Find where the given text appears and provide that cell's center as (x, y) coordinate. 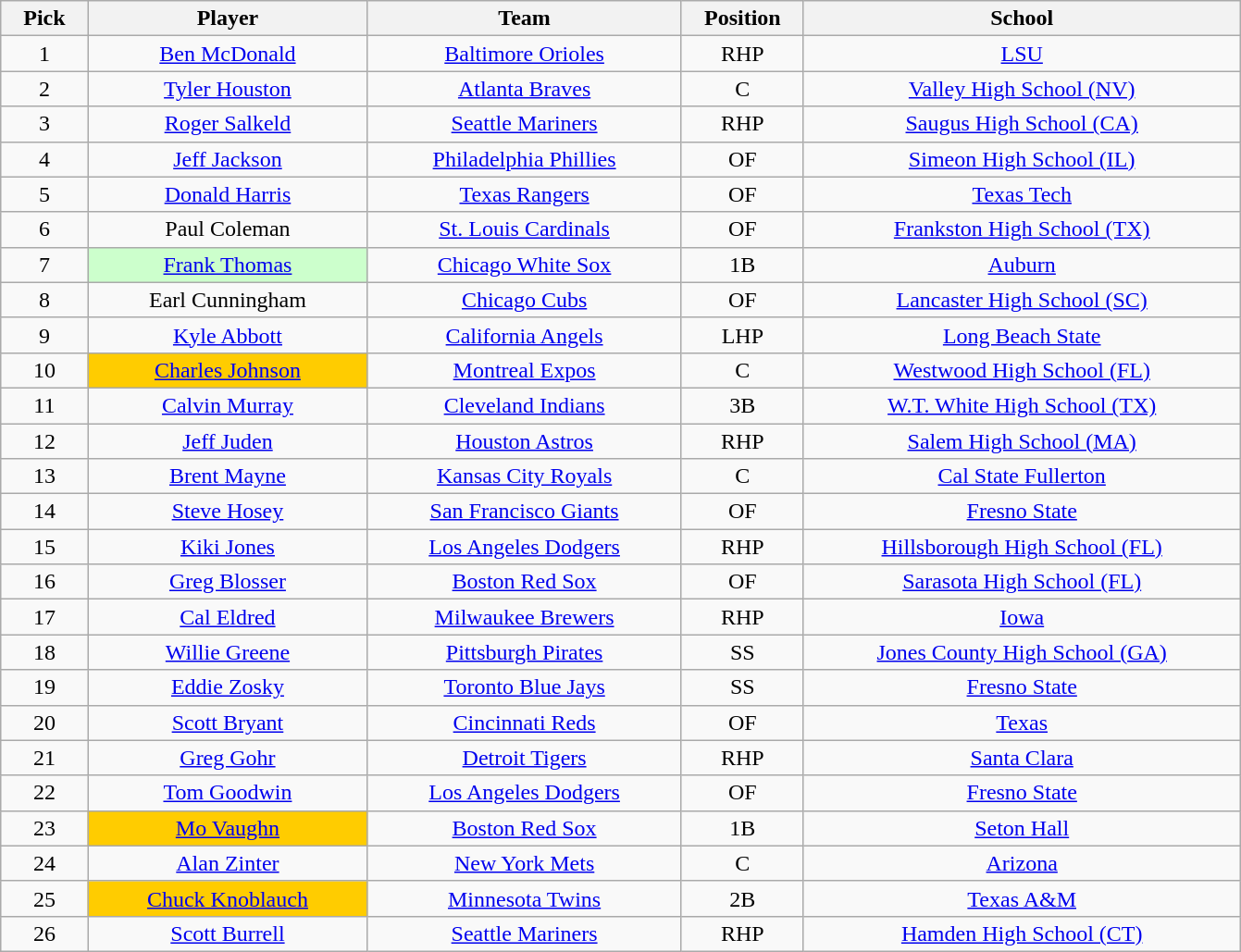
1 (44, 54)
Simeon High School (IL) (1022, 159)
Saugus High School (CA) (1022, 124)
24 (44, 863)
Paul Coleman (228, 229)
Jones County High School (GA) (1022, 652)
26 (44, 933)
3B (742, 405)
Charles Johnson (228, 370)
16 (44, 582)
25 (44, 898)
19 (44, 687)
Scott Bryant (228, 723)
Frank Thomas (228, 265)
Cincinnati Reds (525, 723)
2 (44, 89)
Tom Goodwin (228, 793)
Chuck Knoblauch (228, 898)
Chicago Cubs (525, 300)
17 (44, 617)
13 (44, 476)
Cal State Fullerton (1022, 476)
Kyle Abbott (228, 335)
21 (44, 758)
Cleveland Indians (525, 405)
Atlanta Braves (525, 89)
Long Beach State (1022, 335)
Hamden High School (CT) (1022, 933)
Greg Gohr (228, 758)
Brent Mayne (228, 476)
Toronto Blue Jays (525, 687)
School (1022, 19)
Baltimore Orioles (525, 54)
Jeff Jackson (228, 159)
4 (44, 159)
Texas Rangers (525, 194)
23 (44, 828)
Scott Burrell (228, 933)
Steve Hosey (228, 512)
9 (44, 335)
15 (44, 547)
Philadelphia Phillies (525, 159)
Texas (1022, 723)
Minnesota Twins (525, 898)
20 (44, 723)
6 (44, 229)
Chicago White Sox (525, 265)
3 (44, 124)
Eddie Zosky (228, 687)
Hillsborough High School (FL) (1022, 547)
14 (44, 512)
Westwood High School (FL) (1022, 370)
Calvin Murray (228, 405)
California Angels (525, 335)
Alan Zinter (228, 863)
St. Louis Cardinals (525, 229)
Willie Greene (228, 652)
Team (525, 19)
Valley High School (NV) (1022, 89)
Detroit Tigers (525, 758)
2B (742, 898)
7 (44, 265)
San Francisco Giants (525, 512)
11 (44, 405)
5 (44, 194)
Kiki Jones (228, 547)
LHP (742, 335)
Montreal Expos (525, 370)
Mo Vaughn (228, 828)
Jeff Juden (228, 441)
18 (44, 652)
Greg Blosser (228, 582)
12 (44, 441)
Ben McDonald (228, 54)
W.T. White High School (TX) (1022, 405)
10 (44, 370)
LSU (1022, 54)
Pick (44, 19)
Milwaukee Brewers (525, 617)
Cal Eldred (228, 617)
22 (44, 793)
Player (228, 19)
Tyler Houston (228, 89)
Seton Hall (1022, 828)
Position (742, 19)
Salem High School (MA) (1022, 441)
Sarasota High School (FL) (1022, 582)
Iowa (1022, 617)
Kansas City Royals (525, 476)
Pittsburgh Pirates (525, 652)
Houston Astros (525, 441)
Earl Cunningham (228, 300)
8 (44, 300)
Santa Clara (1022, 758)
Roger Salkeld (228, 124)
Arizona (1022, 863)
Frankston High School (TX) (1022, 229)
Lancaster High School (SC) (1022, 300)
Texas Tech (1022, 194)
New York Mets (525, 863)
Auburn (1022, 265)
Texas A&M (1022, 898)
Donald Harris (228, 194)
